Return (x, y) of the center of cell containing provided text 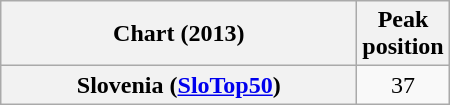
Slovenia (SloTop50) (179, 85)
37 (403, 85)
Chart (2013) (179, 34)
Peakposition (403, 34)
